Provide the [X, Y] coordinate of the cell's center where the given text is located.  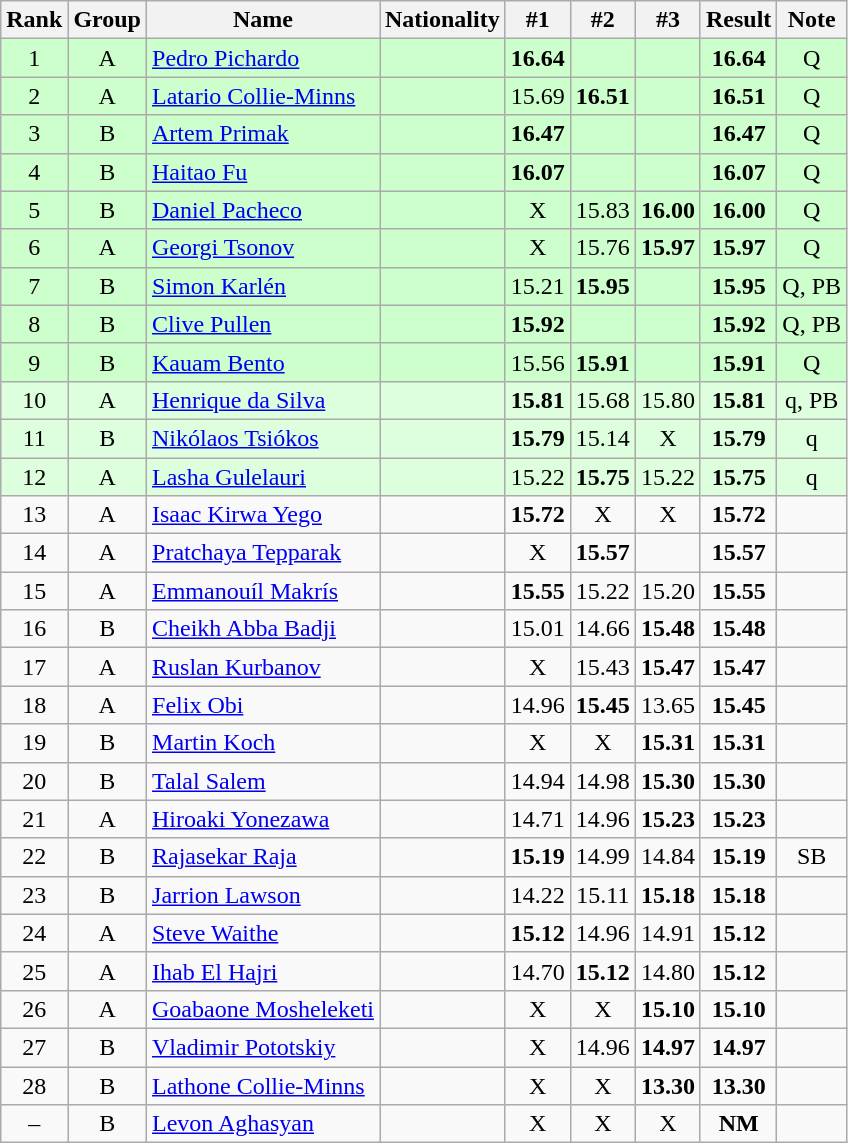
8 [34, 324]
5 [34, 210]
15.20 [668, 591]
Goabaone Mosheleketi [264, 1009]
6 [34, 248]
Lasha Gulelauri [264, 477]
10 [34, 400]
14.80 [668, 971]
14.66 [602, 629]
SB [812, 857]
19 [34, 743]
Kauam Bento [264, 362]
9 [34, 362]
12 [34, 477]
15.68 [602, 400]
Henrique da Silva [264, 400]
2 [34, 96]
15.01 [538, 629]
14.98 [602, 781]
Isaac Kirwa Yego [264, 515]
Note [812, 20]
21 [34, 819]
14.70 [538, 971]
Name [264, 20]
18 [34, 705]
#1 [538, 20]
13.65 [668, 705]
Clive Pullen [264, 324]
Pratchaya Tepparak [264, 553]
Nikólaos Tsiókos [264, 438]
Rajasekar Raja [264, 857]
13 [34, 515]
Ihab El Hajri [264, 971]
1 [34, 58]
Artem Primak [264, 134]
14.91 [668, 933]
Jarrion Lawson [264, 895]
14.99 [602, 857]
Talal Salem [264, 781]
22 [34, 857]
3 [34, 134]
Latario Collie-Minns [264, 96]
14 [34, 553]
Result [738, 20]
15.83 [602, 210]
Simon Karlén [264, 286]
15.76 [602, 248]
16 [34, 629]
27 [34, 1047]
14.22 [538, 895]
q, PB [812, 400]
28 [34, 1085]
15.56 [538, 362]
#2 [602, 20]
Ruslan Kurbanov [264, 667]
Daniel Pacheco [264, 210]
15.80 [668, 400]
NM [738, 1124]
14.71 [538, 819]
15.21 [538, 286]
20 [34, 781]
Steve Waithe [264, 933]
15.69 [538, 96]
Lathone Collie-Minns [264, 1085]
– [34, 1124]
23 [34, 895]
11 [34, 438]
15 [34, 591]
Nationality [443, 20]
#3 [668, 20]
Levon Aghasyan [264, 1124]
25 [34, 971]
15.14 [602, 438]
14.94 [538, 781]
4 [34, 172]
Pedro Pichardo [264, 58]
Hiroaki Yonezawa [264, 819]
Group [108, 20]
Emmanouíl Makrís [264, 591]
Rank [34, 20]
24 [34, 933]
17 [34, 667]
15.11 [602, 895]
Felix Obi [264, 705]
15.43 [602, 667]
Martin Koch [264, 743]
Georgi Tsonov [264, 248]
14.84 [668, 857]
Haitao Fu [264, 172]
Cheikh Abba Badji [264, 629]
26 [34, 1009]
Vladimir Pototskiy [264, 1047]
7 [34, 286]
